Locate the cell with the specified text and output its (X, Y) center coordinate. 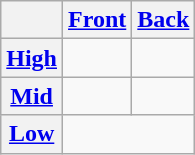
Low (32, 134)
Back (164, 20)
Mid (32, 96)
Front (98, 20)
High (32, 58)
